Locate the cell with the specified text and output its (X, Y) center coordinate. 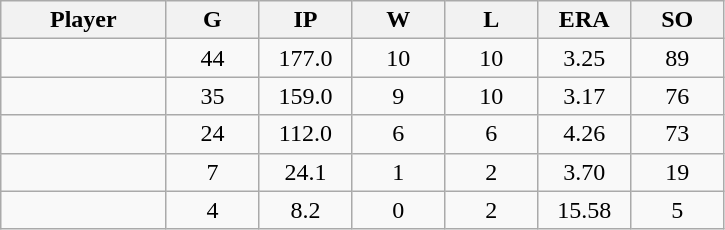
IP (306, 20)
L (492, 20)
159.0 (306, 96)
7 (212, 172)
35 (212, 96)
SO (678, 20)
0 (398, 210)
112.0 (306, 134)
4 (212, 210)
W (398, 20)
15.58 (584, 210)
1 (398, 172)
ERA (584, 20)
5 (678, 210)
4.26 (584, 134)
76 (678, 96)
9 (398, 96)
24 (212, 134)
89 (678, 58)
3.25 (584, 58)
44 (212, 58)
8.2 (306, 210)
177.0 (306, 58)
3.17 (584, 96)
73 (678, 134)
24.1 (306, 172)
Player (84, 20)
G (212, 20)
19 (678, 172)
3.70 (584, 172)
